Extract the [X, Y] coordinate from the center of the cell holding the provided text.  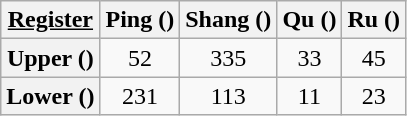
Upper () [50, 58]
45 [374, 58]
Ping () [140, 20]
33 [310, 58]
113 [228, 96]
11 [310, 96]
Shang () [228, 20]
Ru () [374, 20]
52 [140, 58]
231 [140, 96]
23 [374, 96]
Register [50, 20]
Lower () [50, 96]
335 [228, 58]
Qu () [310, 20]
